Output the [X, Y] coordinate of the center of the cell containing the given text.  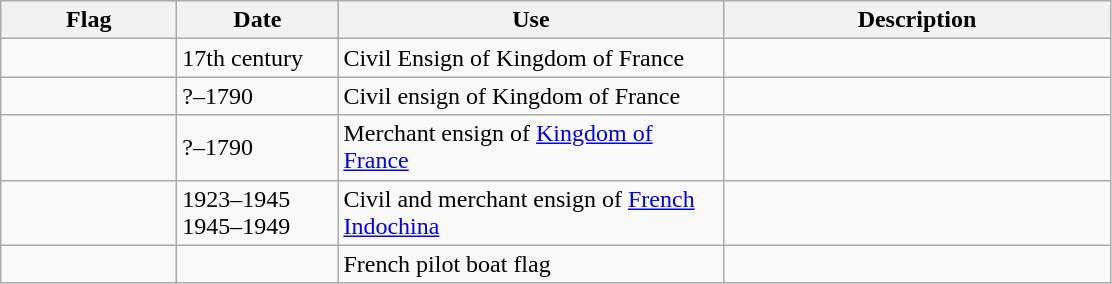
French pilot boat flag [531, 264]
Flag [89, 20]
Date [258, 20]
Description [917, 20]
17th century [258, 58]
Civil Ensign of Kingdom of France [531, 58]
Merchant ensign of Kingdom of France [531, 148]
Civil and merchant ensign of French Indochina [531, 212]
Civil ensign of Kingdom of France [531, 96]
1923–19451945–1949 [258, 212]
Use [531, 20]
